Identify which cell holds the provided text, then report its [X, Y] central coordinate. 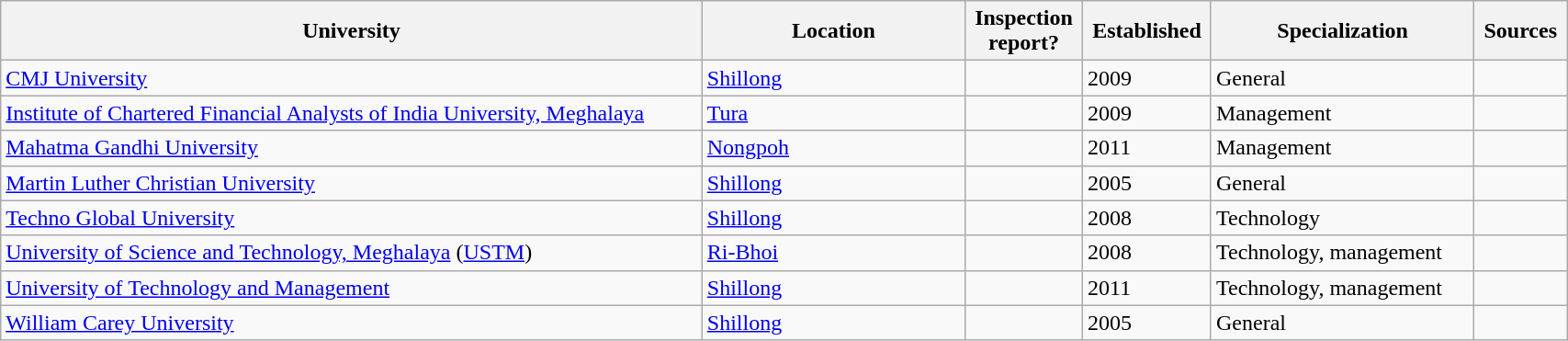
Location [833, 31]
Sources [1521, 31]
Technology [1342, 218]
Techno Global University [352, 218]
CMJ University [352, 78]
Nongpoh [833, 148]
University [352, 31]
William Carey University [352, 323]
University of Technology and Management [352, 288]
Institute of Chartered Financial Analysts of India University, Meghalaya [352, 113]
Inspection report? [1024, 31]
Mahatma Gandhi University [352, 148]
Tura [833, 113]
Established [1147, 31]
Ri-Bhoi [833, 253]
University of Science and Technology, Meghalaya (USTM) [352, 253]
Martin Luther Christian University [352, 183]
Specialization [1342, 31]
